Extract the [x, y] coordinate from the center of the cell holding the provided text.  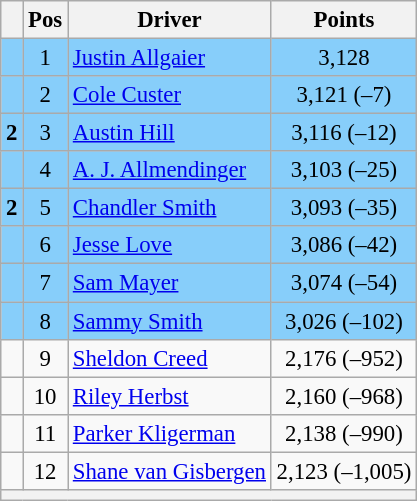
Sammy Smith [170, 321]
2,176 (–952) [344, 358]
2,160 (–968) [344, 396]
2,123 (–1,005) [344, 471]
9 [46, 358]
Riley Herbst [170, 396]
A. J. Allmendinger [170, 170]
Shane van Gisbergen [170, 471]
11 [46, 433]
3,128 [344, 58]
3,103 (–25) [344, 170]
Sheldon Creed [170, 358]
1 [46, 58]
3,086 (–42) [344, 245]
6 [46, 245]
Points [344, 20]
Pos [46, 20]
2,138 (–990) [344, 433]
3 [46, 133]
Chandler Smith [170, 208]
3,116 (–12) [344, 133]
12 [46, 471]
Driver [170, 20]
10 [46, 396]
3,074 (–54) [344, 283]
7 [46, 283]
Austin Hill [170, 133]
Cole Custer [170, 95]
8 [46, 321]
3,093 (–35) [344, 208]
Jesse Love [170, 245]
Justin Allgaier [170, 58]
Sam Mayer [170, 283]
3,121 (–7) [344, 95]
5 [46, 208]
Parker Kligerman [170, 433]
3,026 (–102) [344, 321]
4 [46, 170]
